Output the [X, Y] coordinate of the center of the cell containing the given text.  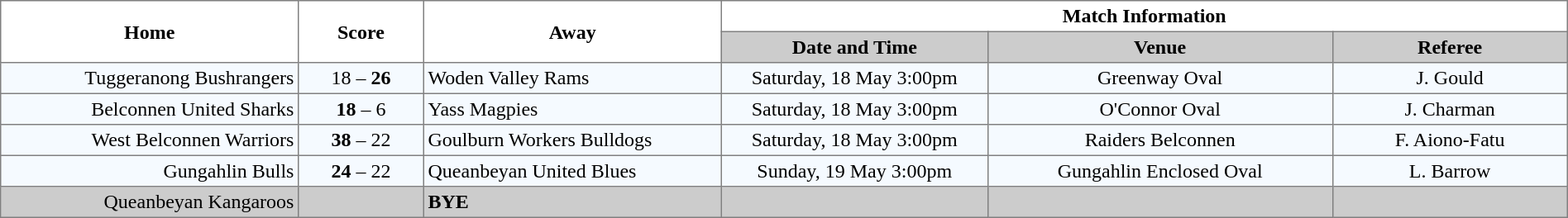
BYE [572, 202]
Sunday, 19 May 3:00pm [854, 171]
O'Connor Oval [1159, 109]
Queanbeyan United Blues [572, 171]
Queanbeyan Kangaroos [150, 202]
Gungahlin Bulls [150, 171]
Match Information [1145, 17]
F. Aiono-Fatu [1450, 140]
Date and Time [854, 47]
18 – 26 [361, 78]
Score [361, 31]
J. Gould [1450, 78]
Gungahlin Enclosed Oval [1159, 171]
Greenway Oval [1159, 78]
Referee [1450, 47]
24 – 22 [361, 171]
Woden Valley Rams [572, 78]
Venue [1159, 47]
Belconnen United Sharks [150, 109]
Tuggeranong Bushrangers [150, 78]
Home [150, 31]
West Belconnen Warriors [150, 140]
Raiders Belconnen [1159, 140]
Away [572, 31]
J. Charman [1450, 109]
L. Barrow [1450, 171]
38 – 22 [361, 140]
Goulburn Workers Bulldogs [572, 140]
Yass Magpies [572, 109]
18 – 6 [361, 109]
